Detect which cell encompasses the target text, then output its [X, Y] center coordinate. 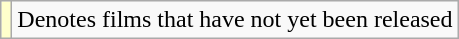
Denotes films that have not yet been released [235, 20]
